Return the [X, Y] coordinate for the center point of the cell that contains the specified text.  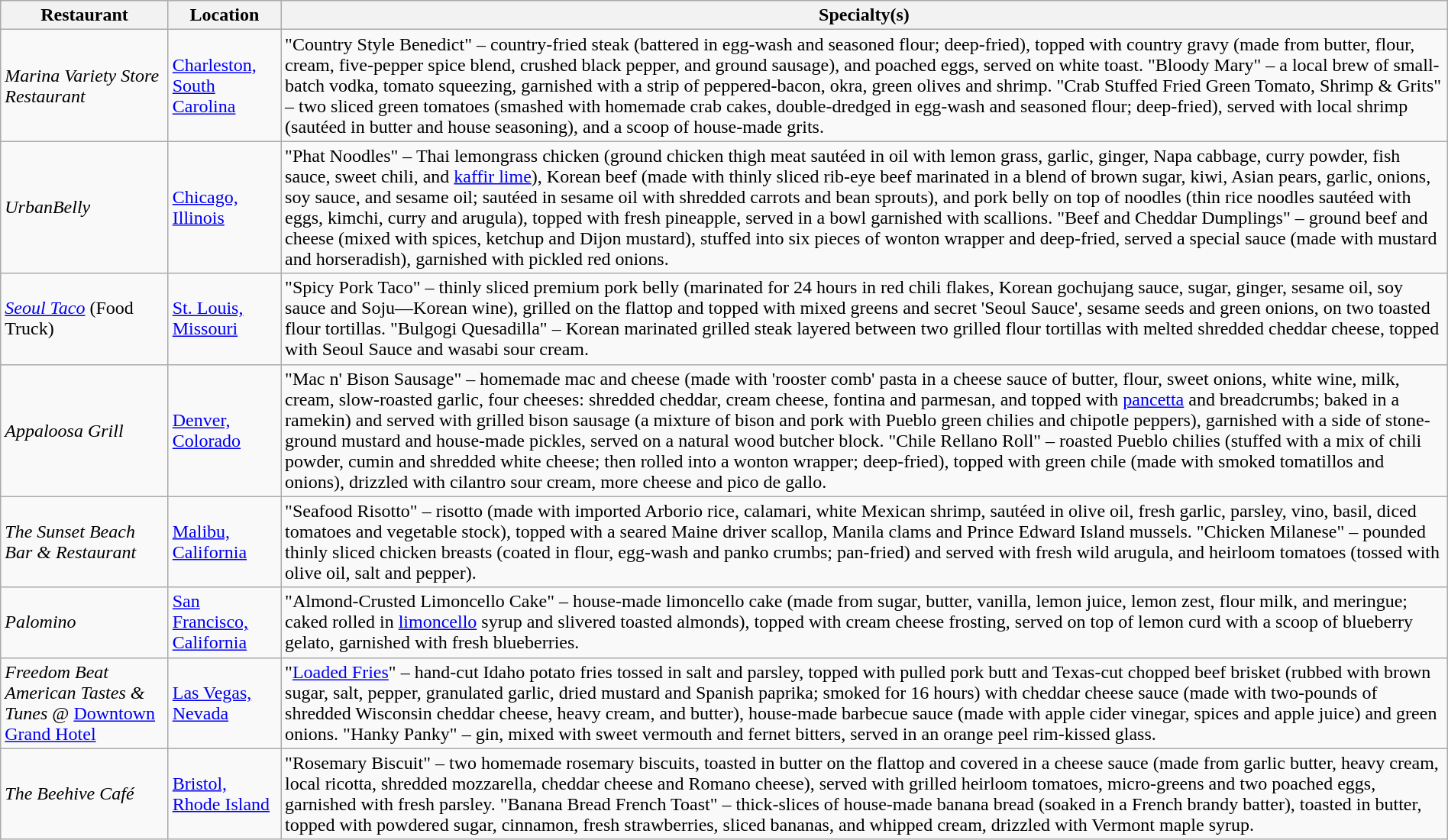
Restaurant [84, 15]
San Francisco, California [225, 622]
Seoul Taco (Food Truck) [84, 319]
Denver, Colorado [225, 431]
Appaloosa Grill [84, 431]
St. Louis, Missouri [225, 319]
Chicago, Illinois [225, 208]
The Sunset Beach Bar & Restaurant [84, 542]
The Beehive Café [84, 794]
Marina Variety Store Restaurant [84, 86]
UrbanBelly [84, 208]
Specialty(s) [865, 15]
Palomino [84, 622]
Freedom Beat American Tastes & Tunes @ Downtown Grand Hotel [84, 703]
Charleston, South Carolina [225, 86]
Malibu, California [225, 542]
Location [225, 15]
Las Vegas, Nevada [225, 703]
Bristol, Rhode Island [225, 794]
